From the cell containing the given text, extract its center point as (x, y) coordinate. 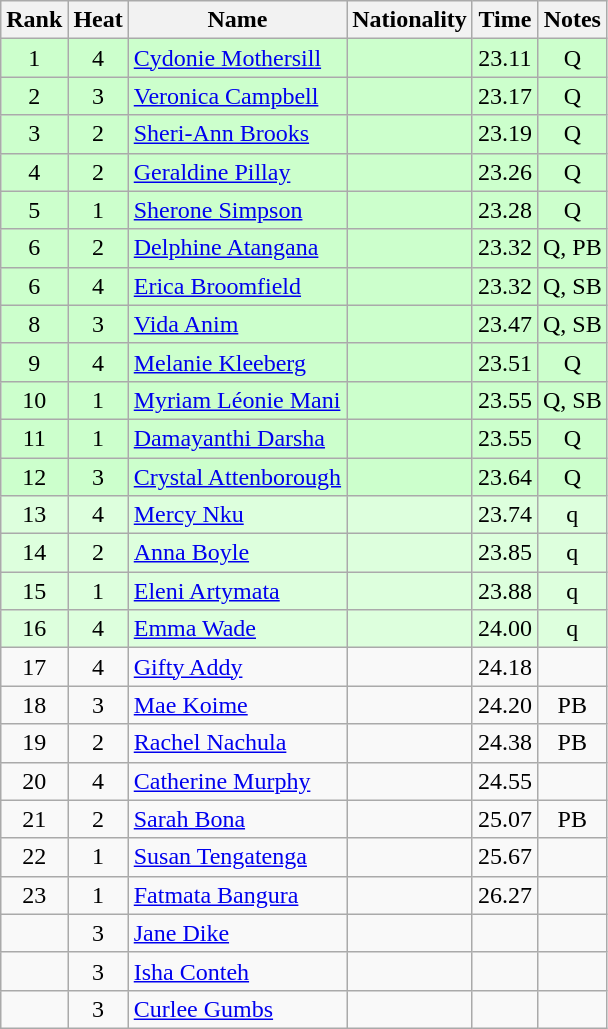
14 (34, 553)
Nationality (410, 20)
Q, PB (572, 248)
Gifty Addy (237, 667)
13 (34, 515)
25.07 (504, 819)
Heat (98, 20)
26.27 (504, 895)
24.38 (504, 743)
Myriam Léonie Mani (237, 400)
23.26 (504, 172)
24.55 (504, 781)
Delphine Atangana (237, 248)
Veronica Campbell (237, 96)
Mercy Nku (237, 515)
24.18 (504, 667)
24.20 (504, 705)
Name (237, 20)
20 (34, 781)
8 (34, 324)
Erica Broomfield (237, 286)
12 (34, 477)
Emma Wade (237, 629)
21 (34, 819)
Catherine Murphy (237, 781)
Mae Koime (237, 705)
Geraldine Pillay (237, 172)
Melanie Kleeberg (237, 362)
Notes (572, 20)
Jane Dike (237, 933)
Sarah Bona (237, 819)
25.67 (504, 857)
10 (34, 400)
Anna Boyle (237, 553)
Eleni Artymata (237, 591)
9 (34, 362)
Damayanthi Darsha (237, 438)
Time (504, 20)
23.74 (504, 515)
Vida Anim (237, 324)
23.51 (504, 362)
16 (34, 629)
23.17 (504, 96)
23.47 (504, 324)
24.00 (504, 629)
Crystal Attenborough (237, 477)
23.85 (504, 553)
23.88 (504, 591)
22 (34, 857)
23.11 (504, 58)
15 (34, 591)
5 (34, 210)
Fatmata Bangura (237, 895)
23 (34, 895)
Rank (34, 20)
23.64 (504, 477)
17 (34, 667)
Rachel Nachula (237, 743)
23.28 (504, 210)
Susan Tengatenga (237, 857)
Sherone Simpson (237, 210)
11 (34, 438)
Sheri-Ann Brooks (237, 134)
23.19 (504, 134)
18 (34, 705)
Isha Conteh (237, 971)
19 (34, 743)
Cydonie Mothersill (237, 58)
Curlee Gumbs (237, 1009)
